Pinpoint the cell where the given text exists, returning its (x, y) midpoint coordinate. 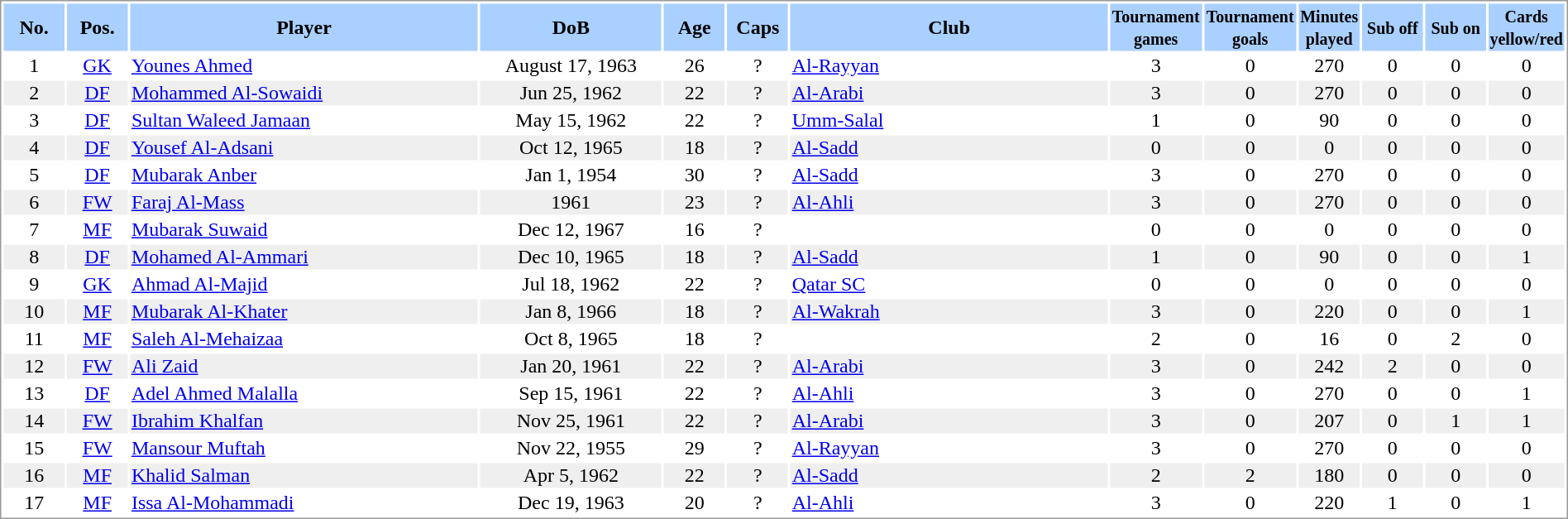
May 15, 1962 (571, 120)
Sultan Waleed Jamaan (304, 120)
1961 (571, 203)
Jul 18, 1962 (571, 284)
Ali Zaid (304, 367)
17 (33, 502)
9 (33, 284)
Jun 25, 1962 (571, 94)
Yousef Al-Adsani (304, 148)
Player (304, 26)
Mansour Muftah (304, 448)
Mubarak Al-Khater (304, 312)
207 (1329, 421)
Jan 1, 1954 (571, 175)
11 (33, 339)
242 (1329, 367)
Nov 22, 1955 (571, 448)
4 (33, 148)
Cardsyellow/red (1527, 26)
Ibrahim Khalfan (304, 421)
26 (695, 65)
No. (33, 26)
Khalid Salman (304, 476)
Issa Al-Mohammadi (304, 502)
30 (695, 175)
Sub on (1456, 26)
Sep 15, 1961 (571, 393)
Dec 19, 1963 (571, 502)
Age (695, 26)
August 17, 1963 (571, 65)
Faraj Al-Mass (304, 203)
20 (695, 502)
Minutesplayed (1329, 26)
Tournamentgames (1156, 26)
Ahmad Al-Majid (304, 284)
Mohammed Al-Sowaidi (304, 94)
23 (695, 203)
29 (695, 448)
Tournamentgoals (1250, 26)
8 (33, 257)
Oct 12, 1965 (571, 148)
12 (33, 367)
Mohamed Al-Ammari (304, 257)
13 (33, 393)
Dec 10, 1965 (571, 257)
Pos. (98, 26)
Al-Wakrah (949, 312)
Jan 8, 1966 (571, 312)
Saleh Al-Mehaizaa (304, 339)
DoB (571, 26)
180 (1329, 476)
Club (949, 26)
Apr 5, 1962 (571, 476)
10 (33, 312)
Oct 8, 1965 (571, 339)
Caps (758, 26)
Umm-Salal (949, 120)
Mubarak Suwaid (304, 229)
Mubarak Anber (304, 175)
Dec 12, 1967 (571, 229)
6 (33, 203)
7 (33, 229)
Nov 25, 1961 (571, 421)
Adel Ahmed Malalla (304, 393)
Sub off (1393, 26)
14 (33, 421)
Qatar SC (949, 284)
5 (33, 175)
15 (33, 448)
Younes Ahmed (304, 65)
Jan 20, 1961 (571, 367)
